Search for the cell housing the specified text and yield its (x, y) center coordinate. 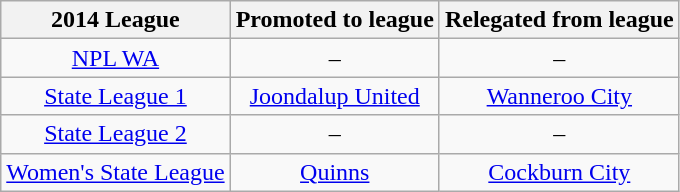
Relegated from league (559, 20)
2014 League (116, 20)
Women's State League (116, 172)
Wanneroo City (559, 96)
Joondalup United (334, 96)
Cockburn City (559, 172)
Promoted to league (334, 20)
Quinns (334, 172)
NPL WA (116, 58)
State League 1 (116, 96)
State League 2 (116, 134)
